Locate the cell with the specified text and output its [X, Y] center coordinate. 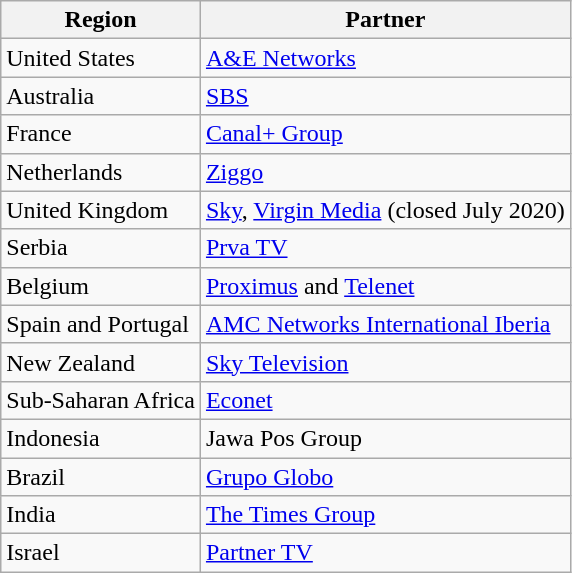
Serbia [101, 248]
India [101, 515]
Belgium [101, 286]
Sky, Virgin Media (closed July 2020) [385, 210]
AMC Networks International Iberia [385, 324]
Indonesia [101, 438]
Sub-Saharan Africa [101, 400]
The Times Group [385, 515]
Grupo Globo [385, 477]
Canal+ Group [385, 134]
Partner [385, 20]
Brazil [101, 477]
Ziggo [385, 172]
Israel [101, 553]
Region [101, 20]
Econet [385, 400]
United States [101, 58]
Prva TV [385, 248]
France [101, 134]
Netherlands [101, 172]
Jawa Pos Group [385, 438]
Spain and Portugal [101, 324]
Proximus and Telenet [385, 286]
Sky Television [385, 362]
Partner TV [385, 553]
United Kingdom [101, 210]
Australia [101, 96]
A&E Networks [385, 58]
SBS [385, 96]
New Zealand [101, 362]
